From the cell containing the given text, extract its center point as [x, y] coordinate. 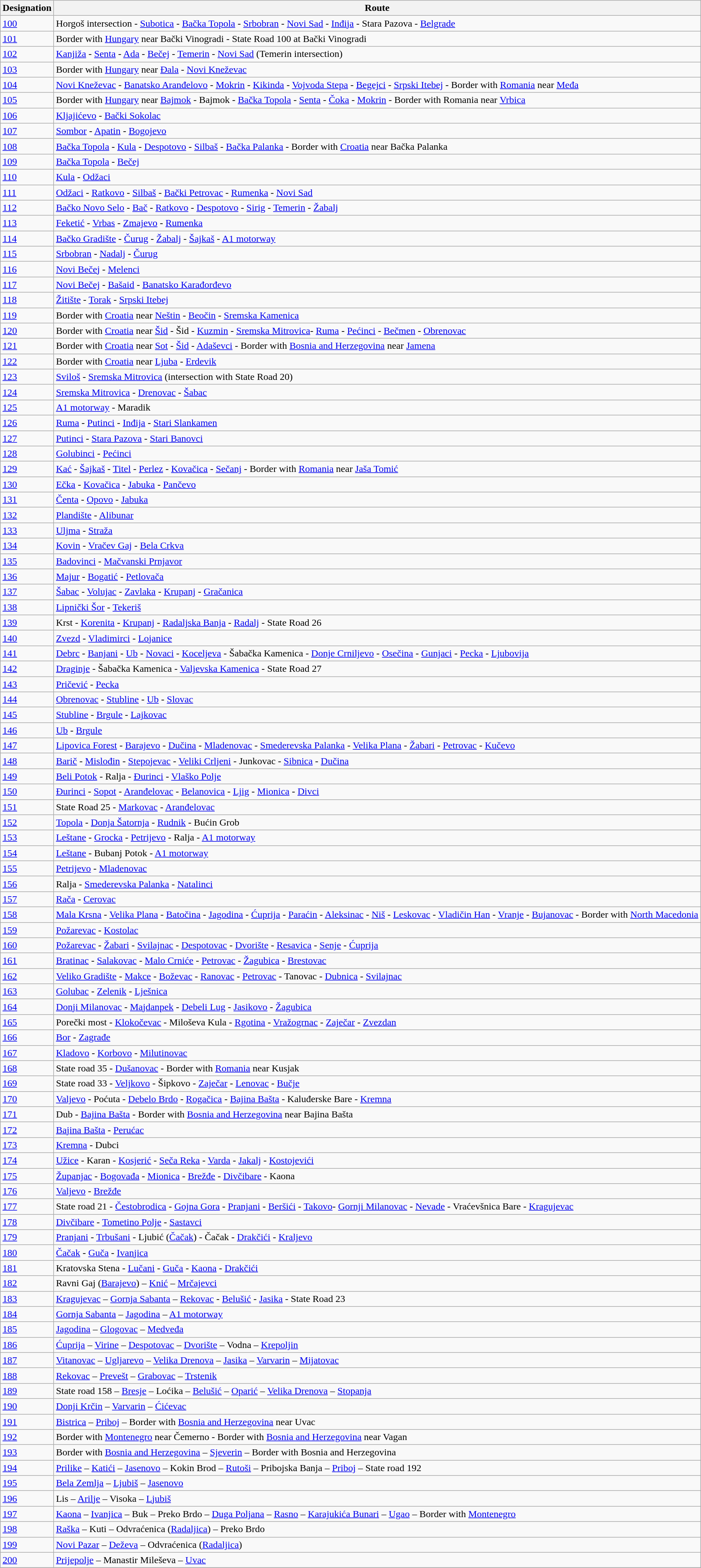
133 [27, 530]
Ruma - Putinci - Inđija - Stari Slankamen [377, 423]
Petrijevo - Mladenovac [377, 868]
Bačka Topola - Kula - Despotovo - Silbaš - Bačka Palanka - Border with Croatia near Bačka Palanka [377, 146]
State Road 25 - Markovac - Aranđelovac [377, 807]
Rača - Cerovac [377, 899]
Golubac - Zelenik - Lješnica [377, 992]
150 [27, 792]
129 [27, 469]
178 [27, 1222]
101 [27, 39]
102 [27, 54]
Pričević - Pecka [377, 684]
Donji Krčin – Varvarin – Ćićevac [377, 1406]
Županjac - Bogovađa - Mionica - Brežđe - Divčibare - Kaona [377, 1176]
Ćuprija – Virine – Despotovac – Dvorište – Vodna – Krepoljin [377, 1345]
153 [27, 838]
Putinci - Stara Pazova - Stari Banovci [377, 438]
187 [27, 1360]
179 [27, 1237]
Topola - Donja Šatornja - Rudnik - Bućin Grob [377, 822]
Lipnički Šor - Tekeriš [377, 607]
168 [27, 1068]
167 [27, 1053]
188 [27, 1375]
Žitište - Torak - Srpski Itebej [377, 300]
124 [27, 392]
Požarevac - Kostolac [377, 930]
Užice - Karan - Kosjerić - Seča Reka - Varda - Jakalj - Kostojevići [377, 1160]
Gornja Sabanta – Jagodina – A1 motorway [377, 1314]
115 [27, 254]
Ečka - Kovačica - Jabuka - Pančevo [377, 484]
Bela Zemlja – Ljubiš – Jasenovo [377, 1483]
128 [27, 454]
161 [27, 961]
132 [27, 515]
Veliko Gradište - Makce - Boževac - Ranovac - Petrovac - Tanovac - Dubnica - Svilajnac [377, 976]
137 [27, 592]
104 [27, 85]
135 [27, 561]
154 [27, 853]
126 [27, 423]
125 [27, 407]
State road 21 - Čestobrodica - Gojna Gora - Pranjani - Beršići - Takovo- Gornji Milanovac - Nevade - Vraćevšnica Bare - Kragujevac [377, 1207]
Porečki most - Klokočevac - Miloševa Kula - Rgotina - Vražogrnac - Zaječar - Zvezdan [377, 1022]
146 [27, 730]
157 [27, 899]
143 [27, 684]
Leštane - Grocka - Petrijevo - Ralja - A1 motorway [377, 838]
172 [27, 1130]
Lis – Arilje – Visoka – Ljubiš [377, 1499]
122 [27, 361]
Ub - Brgule [377, 730]
103 [27, 69]
Sremska Mitrovica - Drenovac - Šabac [377, 392]
152 [27, 822]
Kremna - Dubci [377, 1145]
Border with Croatia near Sot - Šid - Adaševci - Border with Bosnia and Herzegovina near Jamena [377, 346]
165 [27, 1022]
130 [27, 484]
Bistrica – Priboj – Border with Bosnia and Herzegovina near Uvac [377, 1421]
Novi Kneževac - Banatsko Aranđelovo - Mokrin - Kikinda - Vojvoda Stepa - Begejci - Srpski Itebej - Border with Romania near Međa [377, 85]
Bačko Gradište - Čurug - Žabalj - Šajkaš - A1 motorway [377, 239]
193 [27, 1453]
159 [27, 930]
Plandište - Alibunar [377, 515]
142 [27, 669]
Badovinci - Mačvanski Prnjavor [377, 561]
Border with Croatia near Neštin - Beočin - Sremska Kamenica [377, 315]
100 [27, 23]
182 [27, 1283]
Kragujevac – Gornja Sabanta – Rekovac - Belušić - Jasika - State Road 23 [377, 1299]
149 [27, 776]
116 [27, 269]
Donji Milanovac - Majdanpek - Debeli Lug - Jasikovo - Žagubica [377, 1007]
Novi Pazar – Deževa – Odvraćenica (Radaljica) [377, 1545]
177 [27, 1207]
200 [27, 1560]
181 [27, 1268]
Srbobran - Nadalj - Čurug [377, 254]
184 [27, 1314]
192 [27, 1437]
164 [27, 1007]
162 [27, 976]
Kanjiža - Senta - Ada - Bečej - Temerin - Novi Sad (Temerin intersection) [377, 54]
Rekovac – Prevešt – Grabovac – Trstenik [377, 1375]
176 [27, 1191]
Jagodina – Glogovac – Medveđa [377, 1329]
Sombor - Apatin - Bogojevo [377, 131]
Novi Bečej - Bašaid - Banatsko Karađorđevo [377, 285]
160 [27, 945]
119 [27, 315]
166 [27, 1038]
Dub - Bajina Bašta - Border with Bosnia and Herzegovina near Bajina Bašta [377, 1114]
Border with Hungary near Đala - Novi Kneževac [377, 69]
109 [27, 161]
183 [27, 1299]
108 [27, 146]
191 [27, 1421]
Leštane - Bubanj Potok - A1 motorway [377, 853]
140 [27, 638]
196 [27, 1499]
State road 33 - Veljkovo - Šipkovo - Zaječar - Lenovac - Bučje [377, 1084]
195 [27, 1483]
Border with Croatia near Ljuba - Erdevik [377, 361]
173 [27, 1145]
Designation [27, 8]
198 [27, 1529]
Bajina Bašta - Perućac [377, 1130]
106 [27, 115]
171 [27, 1114]
Prijepolje – Manastir Mileševa – Uvac [377, 1560]
Feketić - Vrbas - Zmajevo - Rumenka [377, 223]
199 [27, 1545]
Bačka Topola - Bečej [377, 161]
107 [27, 131]
113 [27, 223]
169 [27, 1084]
Kratovska Stena - Lučani - Guča - Kaona - Drakčići [377, 1268]
110 [27, 177]
Stubline - Brgule - Lajkovac [377, 715]
190 [27, 1406]
180 [27, 1253]
A1 motorway - Maradik [377, 407]
Kaona – Ivanjica – Buk – Preko Brdo – Duga Poljana – Rasno – Karajukića Bunari – Ugao – Border with Montenegro [377, 1514]
Ralja - Smederevska Palanka - Natalinci [377, 884]
Bratinac - Salakovac - Malo Crniće - Petrovac - Žagubica - Brestovac [377, 961]
Ravni Gaj (Barajevo) – Knić – Mrčajevci [377, 1283]
Odžaci - Ratkovo - Silbaš - Bački Petrovac - Rumenka - Novi Sad [377, 193]
197 [27, 1514]
Šabac - Volujac - Zavlaka - Krupanj - Gračanica [377, 592]
Horgoš intersection - Subotica - Bačka Topola - Srbobran - Novi Sad - Inđija - Stara Pazova - Belgrade [377, 23]
Čenta - Opovo - Jabuka [377, 500]
131 [27, 500]
Čačak - Guča - Ivanjica [377, 1253]
186 [27, 1345]
Đurinci - Sopot - Aranđelovac - Belanovica - Ljig - Mionica - Divci [377, 792]
138 [27, 607]
State road 35 - Dušanovac - Border with Romania near Kusjak [377, 1068]
Kladovo - Korbovo - Milutinovac [377, 1053]
120 [27, 331]
111 [27, 193]
Border with Bosnia and Herzegovina – Sjeverin – Border with Bosnia and Herzegovina [377, 1453]
Bačko Novo Selo - Bač - Ratkovo - Despotovo - Sirig - Temerin - Žabalj [377, 208]
Route [377, 8]
Kljajićevo - Bački Sokolac [377, 115]
189 [27, 1391]
151 [27, 807]
155 [27, 868]
158 [27, 914]
Golubinci - Pećinci [377, 454]
147 [27, 746]
148 [27, 761]
Border with Hungary near Bajmok - Bajmok - Bačka Topola - Senta - Čoka - Mokrin - Border with Romania near Vrbica [377, 100]
Kać - Šajkaš - Titel - Perlez - Kovačica - Sečanj - Border with Romania near Jaša Tomić [377, 469]
117 [27, 285]
Bor - Zagrađe [377, 1038]
118 [27, 300]
Požarevac - Žabari - Svilajnac - Despotovac - Dvorište - Resavica - Senje - Ćuprija [377, 945]
114 [27, 239]
Border with Hungary near Bački Vinogradi - State Road 100 at Bački Vinogradi [377, 39]
134 [27, 546]
Majur - Bogatić - Petlovača [377, 576]
Valjevo - Brežđe [377, 1191]
State road 158 – Bresje – Loćika – Belušić – Oparić – Velika Drenova – Stopanja [377, 1391]
185 [27, 1329]
Barič - Mislođin - Stepojevac - Veliki Crljeni - Junkovac - Sibnica - Dučina [377, 761]
141 [27, 653]
Raška – Kuti – Odvraćenica (Radaljica) – Preko Brdo [377, 1529]
156 [27, 884]
Zvezd - Vladimirci - Lojanice [377, 638]
139 [27, 623]
Prilike – Katići – Jasenovo – Kokin Brod – Rutoši – Pribojska Banja – Priboj – State road 192 [377, 1468]
194 [27, 1468]
Lipovica Forest - Barajevo - Dučina - Mladenovac - Smederevska Palanka - Velika Plana - Žabari - Petrovac - Kučevo [377, 746]
Draginje - Šabačka Kamenica - Valjevska Kamenica - State Road 27 [377, 669]
105 [27, 100]
144 [27, 700]
Debrc - Banjani - Ub - Novaci - Koceljeva - Šabačka Kamenica - Donje Crniljevo - Osečina - Gunjaci - Pecka - Ljubovija [377, 653]
Sviloš - Sremska Mitrovica (intersection with State Road 20) [377, 377]
174 [27, 1160]
Uljma - Straža [377, 530]
163 [27, 992]
136 [27, 576]
170 [27, 1099]
Krst - Korenita - Krupanj - Radaljska Banja - Radalj - State Road 26 [377, 623]
Beli Potok - Ralja - Đurinci - Vlaško Polje [377, 776]
Border with Croatia near Šid - Šid - Kuzmin - Sremska Mitrovica- Ruma - Pećinci - Bečmen - Obrenovac [377, 331]
112 [27, 208]
Valjevo - Poćuta - Debelo Brdo - Rogačica - Bajina Bašta - Kaluđerske Bare - Kremna [377, 1099]
Pranjani - Trbušani - Ljubić (Čačak) - Čačak - Drakčići - Kraljevo [377, 1237]
121 [27, 346]
145 [27, 715]
Border with Montenegro near Čemerno - Border with Bosnia and Herzegovina near Vagan [377, 1437]
Obrenovac - Stubline - Ub - Slovac [377, 700]
175 [27, 1176]
123 [27, 377]
Kovin - Vračev Gaj - Bela Crkva [377, 546]
Divčibare - Tometino Polje - Sastavci [377, 1222]
Vitanovac – Ugljarevo – Velika Drenova – Jasika – Varvarin – Mijatovac [377, 1360]
Kula - Odžaci [377, 177]
127 [27, 438]
Novi Bečej - Melenci [377, 269]
